Identify which cell holds the provided text, then report its (X, Y) central coordinate. 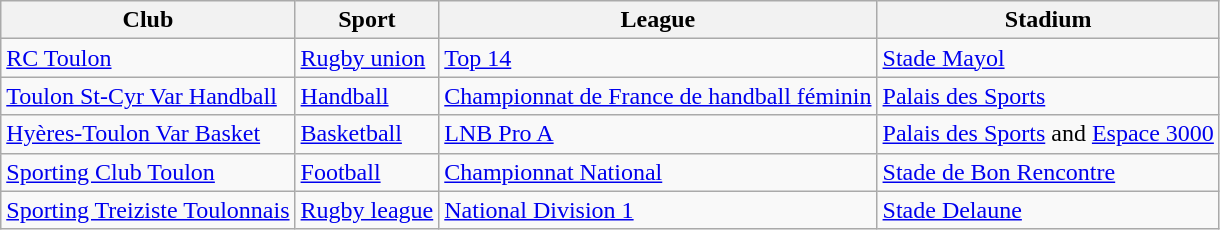
Football (367, 172)
Stade Delaune (1048, 210)
Handball (367, 96)
Hyères-Toulon Var Basket (148, 134)
Palais des Sports (1048, 96)
Championnat de France de handball féminin (658, 96)
Basketball (367, 134)
National Division 1 (658, 210)
RC Toulon (148, 58)
Rugby union (367, 58)
Stade de Bon Rencontre (1048, 172)
Stade Mayol (1048, 58)
Stadium (1048, 20)
Sport (367, 20)
Sporting Club Toulon (148, 172)
Rugby league (367, 210)
LNB Pro A (658, 134)
Top 14 (658, 58)
League (658, 20)
Championnat National (658, 172)
Palais des Sports and Espace 3000 (1048, 134)
Sporting Treiziste Toulonnais (148, 210)
Toulon St-Cyr Var Handball (148, 96)
Club (148, 20)
